Output the [X, Y] coordinate of the center of the cell containing the given text.  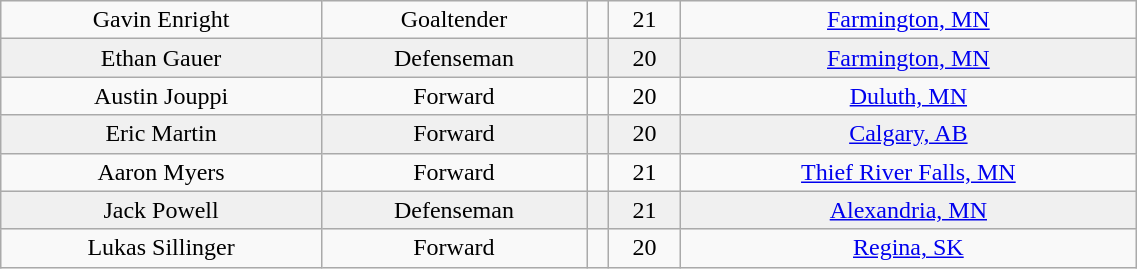
Lukas Sillinger [162, 248]
Eric Martin [162, 134]
Alexandria, MN [908, 210]
Calgary, AB [908, 134]
Gavin Enright [162, 20]
Jack Powell [162, 210]
Austin Jouppi [162, 96]
Duluth, MN [908, 96]
Aaron Myers [162, 172]
Goaltender [454, 20]
Thief River Falls, MN [908, 172]
Ethan Gauer [162, 58]
Regina, SK [908, 248]
